Search for the cell housing the specified text and yield its (x, y) center coordinate. 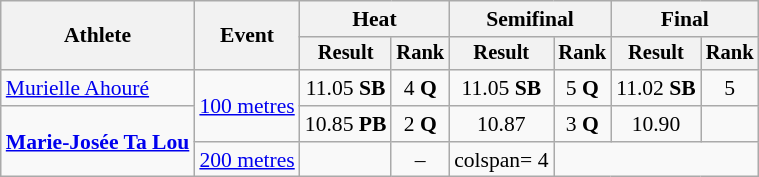
2 Q (420, 124)
11.02 SB (656, 88)
10.87 (501, 124)
Murielle Ahouré (98, 88)
3 Q (583, 124)
Marie-Josée Ta Lou (98, 142)
Heat (374, 19)
10.85 PB (346, 124)
4 Q (420, 88)
Final (684, 19)
10.90 (656, 124)
5 Q (583, 88)
5 (730, 88)
Event (246, 36)
Semifinal (530, 19)
100 metres (246, 106)
Athlete (98, 36)
